Search for the cell housing the specified text and yield its (x, y) center coordinate. 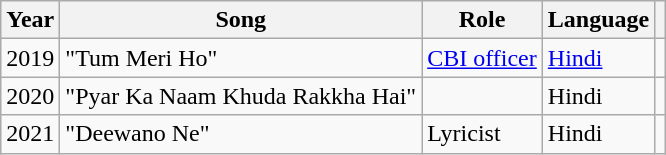
2021 (30, 134)
"Tum Meri Ho" (241, 58)
"Deewano Ne" (241, 134)
Lyricist (482, 134)
"Pyar Ka Naam Khuda Rakkha Hai" (241, 96)
2019 (30, 58)
Role (482, 20)
2020 (30, 96)
Year (30, 20)
CBI officer (482, 58)
Song (241, 20)
Language (598, 20)
